Identify which cell holds the provided text, then report its (x, y) central coordinate. 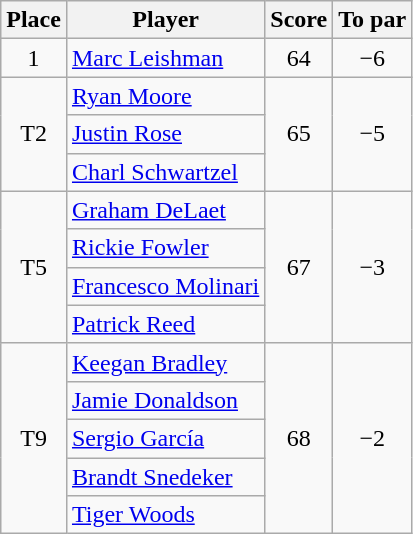
Place (34, 20)
Player (165, 20)
Sergio García (165, 438)
T5 (34, 267)
T2 (34, 134)
−3 (372, 267)
Brandt Snedeker (165, 477)
Marc Leishman (165, 58)
1 (34, 58)
−2 (372, 438)
Rickie Fowler (165, 248)
Patrick Reed (165, 324)
Score (299, 20)
Keegan Bradley (165, 362)
67 (299, 267)
Tiger Woods (165, 515)
68 (299, 438)
65 (299, 134)
Ryan Moore (165, 96)
−6 (372, 58)
Justin Rose (165, 134)
T9 (34, 438)
64 (299, 58)
−5 (372, 134)
Francesco Molinari (165, 286)
Graham DeLaet (165, 210)
Jamie Donaldson (165, 400)
To par (372, 20)
Charl Schwartzel (165, 172)
